Determine the (X, Y) coordinate at the center of the cell enclosing the given text.  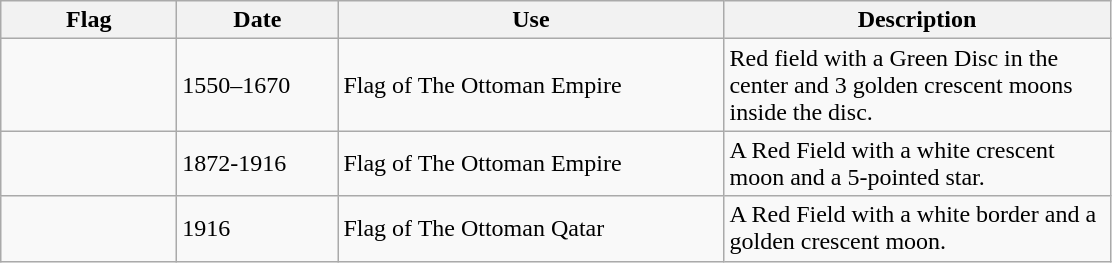
Flag of The Ottoman Qatar (531, 228)
Use (531, 20)
1550–1670 (258, 85)
Date (258, 20)
Red field with a Green Disc in the center and 3 golden crescent moons inside the disc. (917, 85)
Flag (89, 20)
A Red Field with a white crescent moon and a 5-pointed star. (917, 164)
A Red Field with a white border and a golden crescent moon. (917, 228)
1916 (258, 228)
1872-1916 (258, 164)
Description (917, 20)
